Provide the [x, y] coordinate of the cell's center where the given text is located.  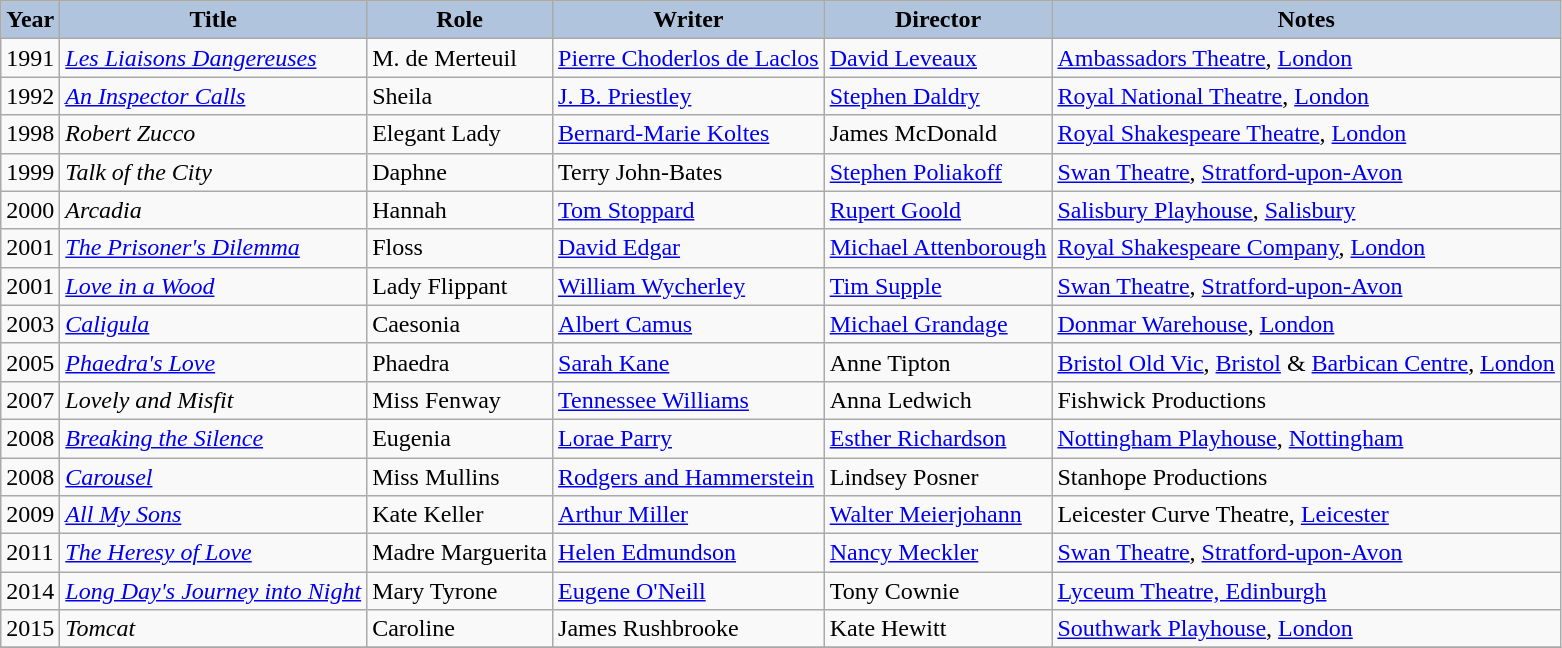
Lyceum Theatre, Edinburgh [1306, 591]
Miss Fenway [460, 400]
2000 [30, 210]
Michael Grandage [938, 324]
Walter Meierjohann [938, 515]
2015 [30, 629]
Year [30, 20]
Kate Hewitt [938, 629]
Phaedra's Love [214, 362]
Donmar Warehouse, London [1306, 324]
Caesonia [460, 324]
Role [460, 20]
Carousel [214, 477]
1991 [30, 58]
Les Liaisons Dangereuses [214, 58]
Mary Tyrone [460, 591]
Rodgers and Hammerstein [689, 477]
Albert Camus [689, 324]
David Leveaux [938, 58]
Tennessee Williams [689, 400]
Daphne [460, 172]
Terry John-Bates [689, 172]
Stephen Poliakoff [938, 172]
1999 [30, 172]
Nancy Meckler [938, 553]
Helen Edmundson [689, 553]
Eugene O'Neill [689, 591]
Writer [689, 20]
The Prisoner's Dilemma [214, 248]
Bristol Old Vic, Bristol & Barbican Centre, London [1306, 362]
Arcadia [214, 210]
Miss Mullins [460, 477]
1998 [30, 134]
2009 [30, 515]
Talk of the City [214, 172]
Tony Cownie [938, 591]
J. B. Priestley [689, 96]
Kate Keller [460, 515]
Ambassadors Theatre, London [1306, 58]
2003 [30, 324]
Stephen Daldry [938, 96]
2011 [30, 553]
Stanhope Productions [1306, 477]
1992 [30, 96]
Esther Richardson [938, 438]
Breaking the Silence [214, 438]
Rupert Goold [938, 210]
2005 [30, 362]
Arthur Miller [689, 515]
All My Sons [214, 515]
Tomcat [214, 629]
Love in a Wood [214, 286]
Southwark Playhouse, London [1306, 629]
An Inspector Calls [214, 96]
Sarah Kane [689, 362]
2014 [30, 591]
David Edgar [689, 248]
Royal Shakespeare Theatre, London [1306, 134]
Pierre Choderlos de Laclos [689, 58]
The Heresy of Love [214, 553]
Phaedra [460, 362]
Michael Attenborough [938, 248]
Salisbury Playhouse, Salisbury [1306, 210]
Sheila [460, 96]
Robert Zucco [214, 134]
Hannah [460, 210]
Director [938, 20]
M. de Merteuil [460, 58]
Title [214, 20]
Caligula [214, 324]
Anna Ledwich [938, 400]
Leicester Curve Theatre, Leicester [1306, 515]
Lindsey Posner [938, 477]
Nottingham Playhouse, Nottingham [1306, 438]
James Rushbrooke [689, 629]
Notes [1306, 20]
2007 [30, 400]
Bernard-Marie Koltes [689, 134]
Lorae Parry [689, 438]
Lady Flippant [460, 286]
Floss [460, 248]
Tim Supple [938, 286]
Anne Tipton [938, 362]
Long Day's Journey into Night [214, 591]
Royal National Theatre, London [1306, 96]
Madre Marguerita [460, 553]
Elegant Lady [460, 134]
Royal Shakespeare Company, London [1306, 248]
Eugenia [460, 438]
Caroline [460, 629]
James McDonald [938, 134]
Tom Stoppard [689, 210]
William Wycherley [689, 286]
Lovely and Misfit [214, 400]
Fishwick Productions [1306, 400]
